Return (x, y) of the center of cell containing provided text 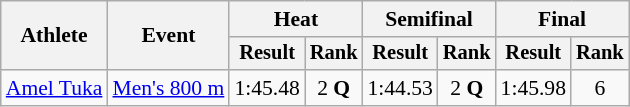
6 (600, 88)
1:44.53 (400, 88)
Heat (296, 19)
Athlete (54, 36)
Men's 800 m (168, 88)
1:45.98 (534, 88)
Event (168, 36)
Semifinal (428, 19)
1:45.48 (266, 88)
Amel Tuka (54, 88)
Final (562, 19)
